Identify which cell holds the provided text, then report its (X, Y) central coordinate. 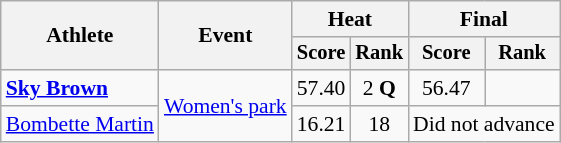
18 (379, 124)
Sky Brown (80, 88)
Bombette Martin (80, 124)
Event (226, 36)
Final (484, 19)
Heat (350, 19)
Athlete (80, 36)
2 Q (379, 88)
57.40 (322, 88)
Did not advance (484, 124)
56.47 (446, 88)
Women's park (226, 106)
16.21 (322, 124)
